Detect which cell encompasses the target text, then output its [X, Y] center coordinate. 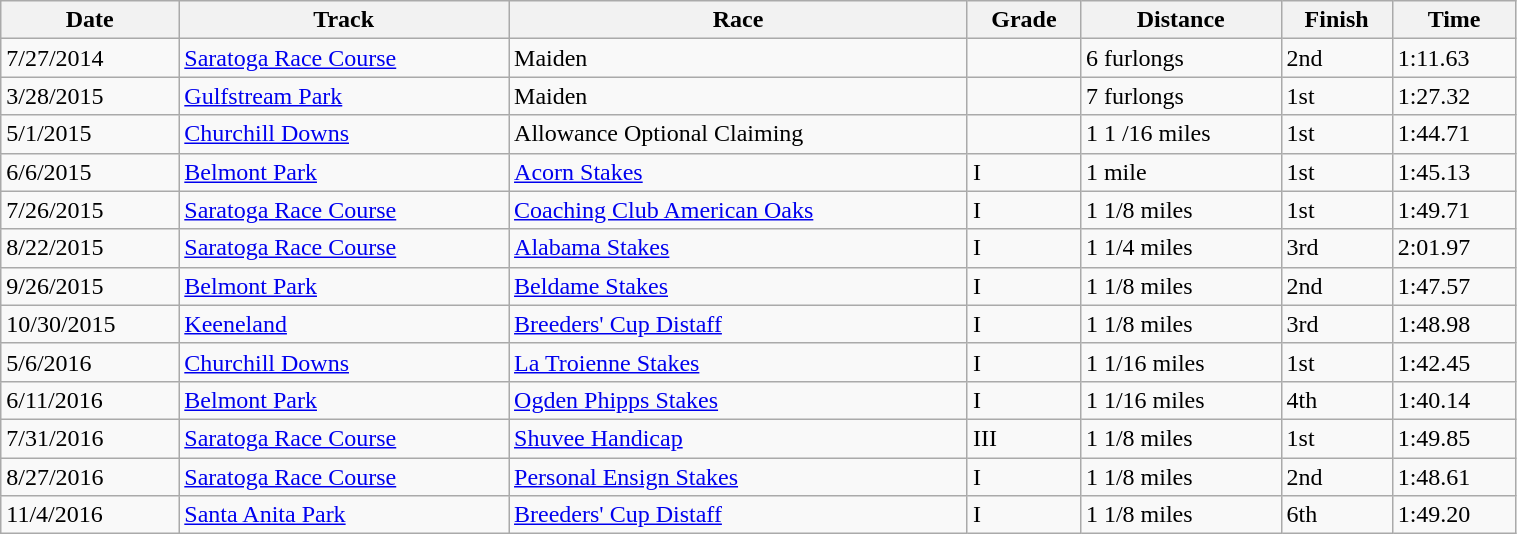
Finish [1336, 20]
1:40.14 [1454, 400]
1:42.45 [1454, 362]
10/30/2015 [90, 324]
8/22/2015 [90, 248]
Santa Anita Park [344, 515]
Race [738, 20]
6/6/2015 [90, 172]
1:44.71 [1454, 134]
Time [1454, 20]
1 mile [1180, 172]
Keeneland [344, 324]
8/27/2016 [90, 477]
Shuvee Handicap [738, 438]
Gulfstream Park [344, 96]
7/27/2014 [90, 58]
1:27.32 [1454, 96]
Acorn Stakes [738, 172]
11/4/2016 [90, 515]
1:11.63 [1454, 58]
Coaching Club American Oaks [738, 210]
Grade [1024, 20]
1:48.98 [1454, 324]
1:47.57 [1454, 286]
1:49.85 [1454, 438]
La Troienne Stakes [738, 362]
Allowance Optional Claiming [738, 134]
7/26/2015 [90, 210]
1 1 /16 miles [1180, 134]
III [1024, 438]
2:01.97 [1454, 248]
3/28/2015 [90, 96]
7/31/2016 [90, 438]
6/11/2016 [90, 400]
Distance [1180, 20]
Personal Ensign Stakes [738, 477]
1:49.71 [1454, 210]
1:45.13 [1454, 172]
Date [90, 20]
6 furlongs [1180, 58]
7 furlongs [1180, 96]
Beldame Stakes [738, 286]
Alabama Stakes [738, 248]
1:49.20 [1454, 515]
Track [344, 20]
1 1/4 miles [1180, 248]
4th [1336, 400]
5/6/2016 [90, 362]
6th [1336, 515]
Ogden Phipps Stakes [738, 400]
9/26/2015 [90, 286]
5/1/2015 [90, 134]
1:48.61 [1454, 477]
